Find where the given text appears and provide that cell's center as (X, Y) coordinate. 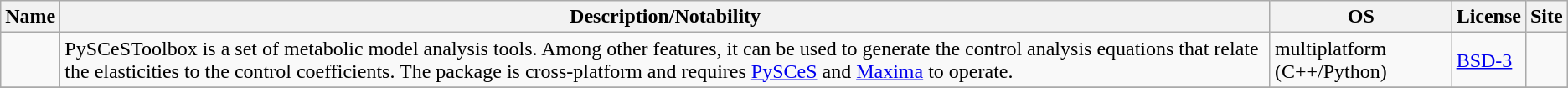
BSD-3 (1488, 60)
Description/Notability (665, 17)
License (1488, 17)
Name (30, 17)
Site (1546, 17)
OS (1360, 17)
multiplatform (C++/Python) (1360, 60)
